Extract the [X, Y] coordinate from the center of the cell holding the provided text.  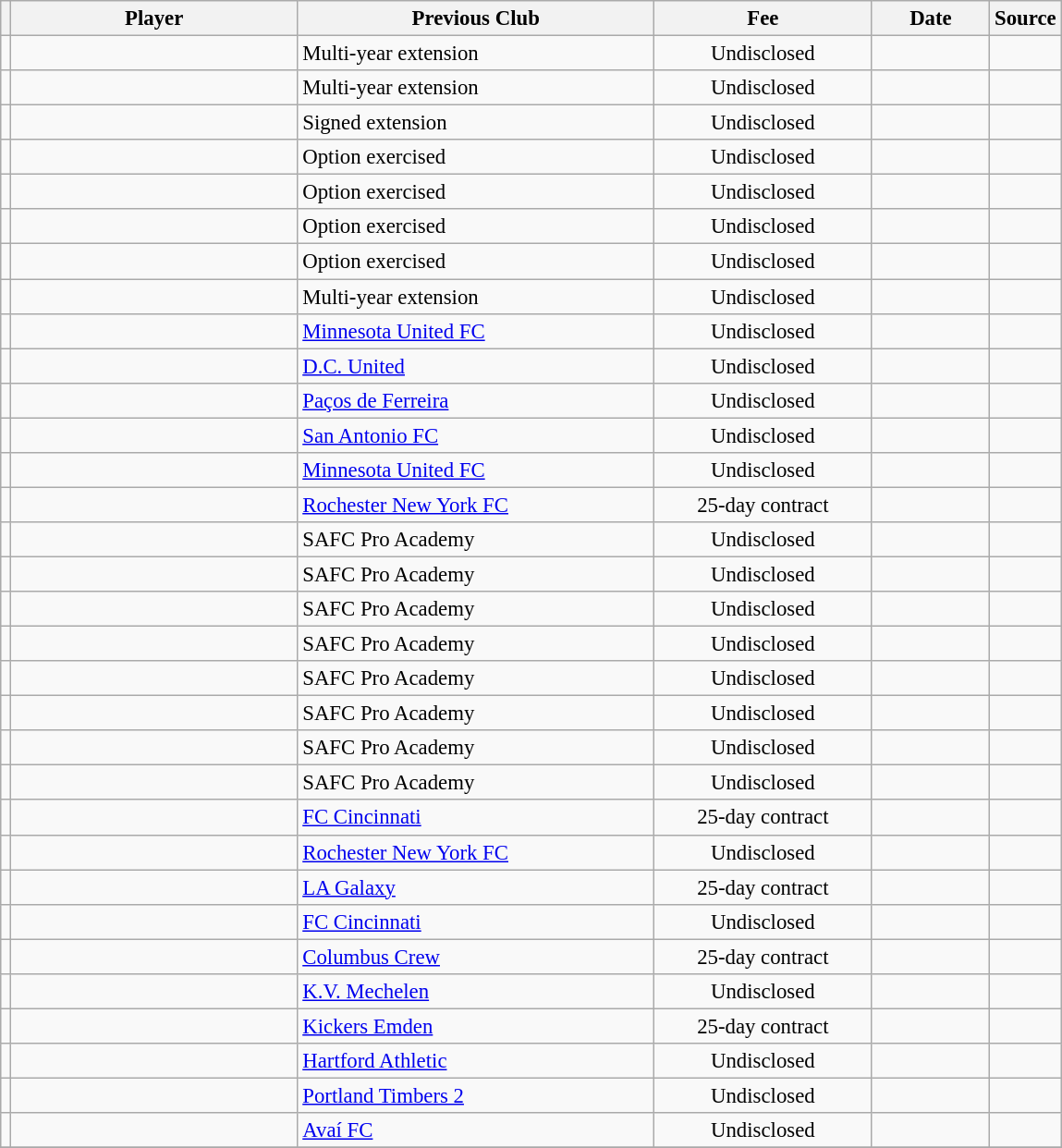
Columbus Crew [476, 957]
Previous Club [476, 18]
San Antonio FC [476, 435]
Date [931, 18]
Hartford Athletic [476, 1061]
K.V. Mechelen [476, 992]
Avaí FC [476, 1130]
LA Galaxy [476, 887]
Player [153, 18]
Fee [763, 18]
Paços de Ferreira [476, 400]
Portland Timbers 2 [476, 1095]
Source [1026, 18]
Signed extension [476, 123]
Kickers Emden [476, 1026]
D.C. United [476, 366]
